Scan for the cell matching the given text and deliver its [X, Y] coordinate at center. 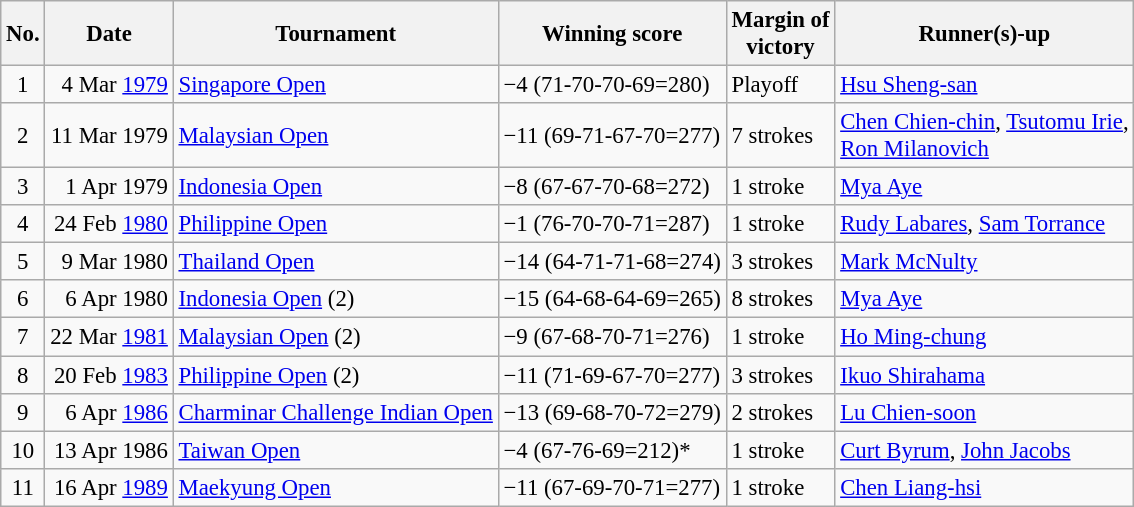
11 [23, 487]
Ho Ming-chung [984, 337]
Ikuo Shirahama [984, 375]
Tournament [336, 34]
3 [23, 187]
Rudy Labares, Sam Torrance [984, 224]
10 [23, 450]
1 Apr 1979 [109, 187]
−11 (71-69-67-70=277) [612, 375]
Taiwan Open [336, 450]
2 [23, 136]
20 Feb 1983 [109, 375]
7 [23, 337]
Indonesia Open (2) [336, 299]
Thailand Open [336, 262]
Lu Chien-soon [984, 412]
6 Apr 1986 [109, 412]
Indonesia Open [336, 187]
7 strokes [780, 136]
4 Mar 1979 [109, 85]
−15 (64-68-64-69=265) [612, 299]
22 Mar 1981 [109, 337]
4 [23, 224]
−11 (69-71-67-70=277) [612, 136]
−13 (69-68-70-72=279) [612, 412]
−9 (67-68-70-71=276) [612, 337]
Philippine Open (2) [336, 375]
8 [23, 375]
Malaysian Open (2) [336, 337]
Curt Byrum, John Jacobs [984, 450]
5 [23, 262]
13 Apr 1986 [109, 450]
−14 (64-71-71-68=274) [612, 262]
Playoff [780, 85]
16 Apr 1989 [109, 487]
Date [109, 34]
6 [23, 299]
Malaysian Open [336, 136]
Maekyung Open [336, 487]
6 Apr 1980 [109, 299]
Winning score [612, 34]
Runner(s)-up [984, 34]
Mark McNulty [984, 262]
Margin ofvictory [780, 34]
8 strokes [780, 299]
−11 (67-69-70-71=277) [612, 487]
Philippine Open [336, 224]
−1 (76-70-70-71=287) [612, 224]
Charminar Challenge Indian Open [336, 412]
9 Mar 1980 [109, 262]
−4 (71-70-70-69=280) [612, 85]
11 Mar 1979 [109, 136]
−4 (67-76-69=212)* [612, 450]
Singapore Open [336, 85]
Chen Liang-hsi [984, 487]
24 Feb 1980 [109, 224]
Hsu Sheng-san [984, 85]
2 strokes [780, 412]
1 [23, 85]
−8 (67-67-70-68=272) [612, 187]
Chen Chien-chin, Tsutomu Irie, Ron Milanovich [984, 136]
No. [23, 34]
9 [23, 412]
